Extract the [X, Y] coordinate from the center of the cell holding the provided text.  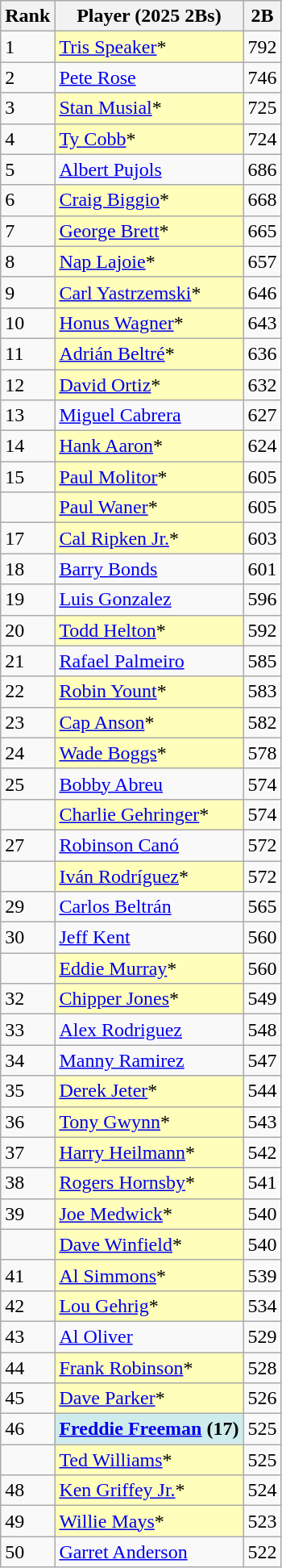
Dave Parker* [149, 1399]
528 [263, 1368]
Rafael Palmeiro [149, 661]
3 [27, 108]
27 [27, 845]
Ted Williams* [149, 1460]
Garret Anderson [149, 1552]
21 [27, 661]
Willie Mays* [149, 1521]
627 [263, 416]
Honus Wagner* [149, 323]
636 [263, 353]
10 [27, 323]
5 [27, 169]
Tony Gwynn* [149, 1122]
Todd Helton* [149, 630]
Wade Boggs* [149, 753]
19 [27, 600]
543 [263, 1122]
Stan Musial* [149, 108]
686 [263, 169]
665 [263, 231]
Al Oliver [149, 1336]
583 [263, 692]
Nap Lajoie* [149, 261]
18 [27, 569]
Rank [27, 16]
Ty Cobb* [149, 139]
541 [263, 1183]
Rogers Hornsby* [149, 1183]
4 [27, 139]
48 [27, 1491]
Bobby Abreu [149, 784]
1 [27, 47]
29 [27, 907]
624 [263, 446]
13 [27, 416]
Carl Yastrzemski* [149, 292]
Chipper Jones* [149, 999]
34 [27, 1060]
Eddie Murray* [149, 968]
Paul Molitor* [149, 477]
Harry Heilmann* [149, 1152]
Manny Ramirez [149, 1060]
549 [263, 999]
8 [27, 261]
544 [263, 1091]
43 [27, 1336]
49 [27, 1521]
17 [27, 538]
23 [27, 722]
2B [263, 16]
Joe Medwick* [149, 1214]
Ken Griffey Jr.* [149, 1491]
Tris Speaker* [149, 47]
Jeff Kent [149, 938]
Cap Anson* [149, 722]
6 [27, 200]
Alex Rodriguez [149, 1030]
Dave Winfield* [149, 1244]
37 [27, 1152]
529 [263, 1336]
39 [27, 1214]
668 [263, 200]
601 [263, 569]
Paul Waner* [149, 508]
603 [263, 538]
539 [263, 1275]
526 [263, 1399]
Freddie Freeman (17) [149, 1429]
15 [27, 477]
Lou Gehrig* [149, 1306]
Cal Ripken Jr.* [149, 538]
30 [27, 938]
Player (2025 2Bs) [149, 16]
724 [263, 139]
45 [27, 1399]
547 [263, 1060]
792 [263, 47]
565 [263, 907]
25 [27, 784]
36 [27, 1122]
Hank Aaron* [149, 446]
11 [27, 353]
David Ortiz* [149, 385]
George Brett* [149, 231]
38 [27, 1183]
46 [27, 1429]
Barry Bonds [149, 569]
534 [263, 1306]
548 [263, 1030]
41 [27, 1275]
643 [263, 323]
Robinson Canó [149, 845]
12 [27, 385]
33 [27, 1030]
20 [27, 630]
542 [263, 1152]
Miguel Cabrera [149, 416]
Craig Biggio* [149, 200]
Robin Yount* [149, 692]
44 [27, 1368]
Al Simmons* [149, 1275]
42 [27, 1306]
Albert Pujols [149, 169]
524 [263, 1491]
50 [27, 1552]
Pete Rose [149, 77]
2 [27, 77]
7 [27, 231]
725 [263, 108]
32 [27, 999]
Charlie Gehringer* [149, 814]
523 [263, 1521]
14 [27, 446]
632 [263, 385]
596 [263, 600]
Derek Jeter* [149, 1091]
578 [263, 753]
22 [27, 692]
35 [27, 1091]
Luis Gonzalez [149, 600]
Carlos Beltrán [149, 907]
9 [27, 292]
582 [263, 722]
646 [263, 292]
585 [263, 661]
24 [27, 753]
657 [263, 261]
746 [263, 77]
592 [263, 630]
Iván Rodríguez* [149, 876]
Frank Robinson* [149, 1368]
Adrián Beltré* [149, 353]
522 [263, 1552]
